Provide the (X, Y) coordinate of the cell's center where the given text is located.  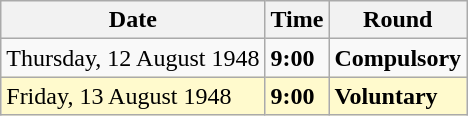
Thursday, 12 August 1948 (133, 58)
Date (133, 20)
Round (398, 20)
Voluntary (398, 96)
Friday, 13 August 1948 (133, 96)
Time (297, 20)
Compulsory (398, 58)
